From the cell containing the given text, extract its center point as (x, y) coordinate. 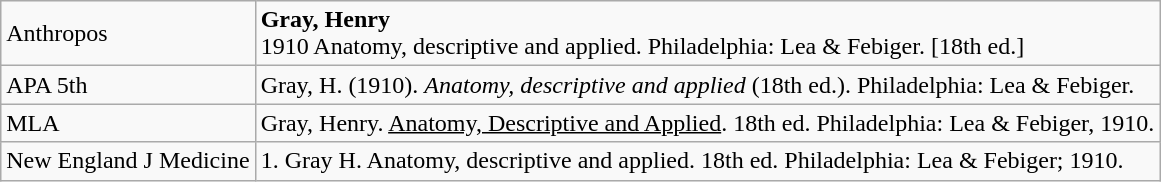
Gray, H. (1910). Anatomy, descriptive and applied (18th ed.). Philadelphia: Lea & Febiger. (708, 85)
Gray, Henry. Anatomy, Descriptive and Applied. 18th ed. Philadelphia: Lea & Febiger, 1910. (708, 123)
APA 5th (128, 85)
MLA (128, 123)
Anthropos (128, 34)
Gray, Henry1910 Anatomy, descriptive and applied. Philadelphia: Lea & Febiger. [18th ed.] (708, 34)
1. Gray H. Anatomy, descriptive and applied. 18th ed. Philadelphia: Lea & Febiger; 1910. (708, 161)
New England J Medicine (128, 161)
